Extract the [x, y] coordinate from the center of the cell holding the provided text.  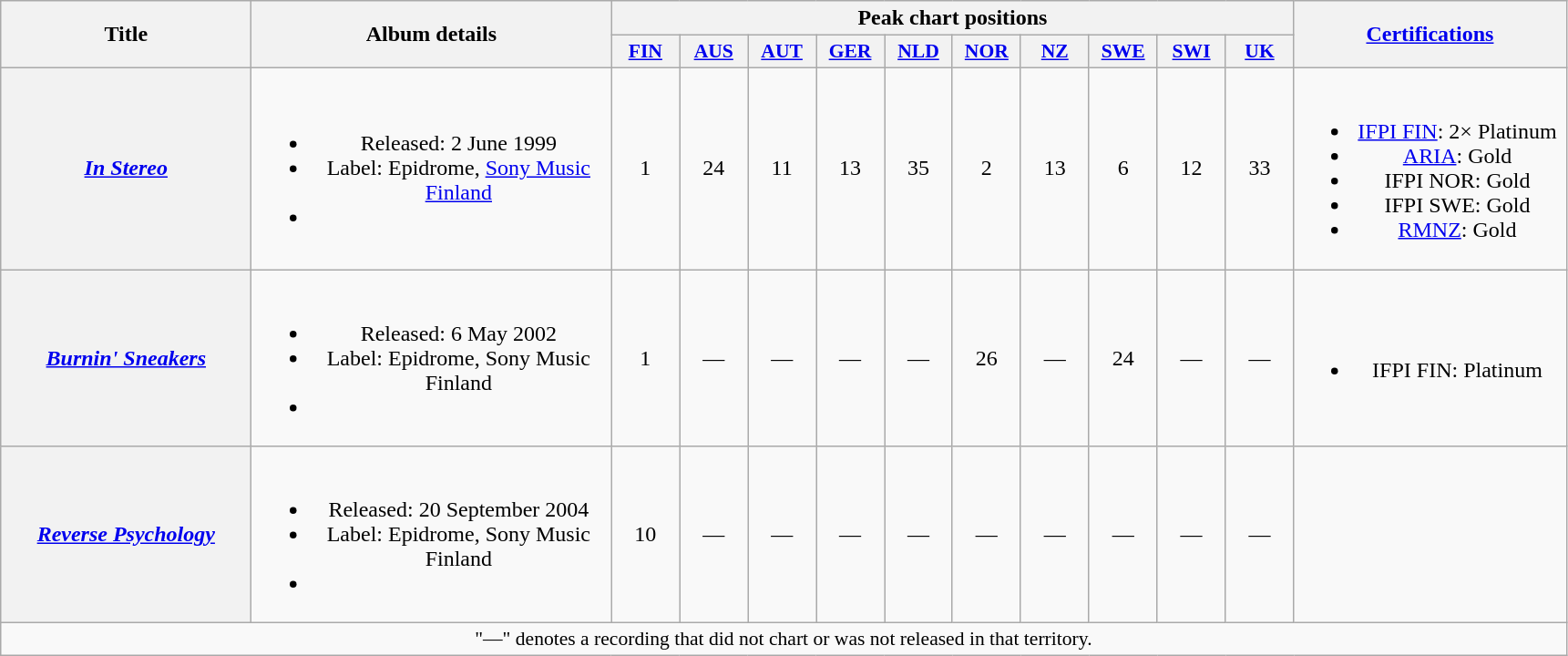
"—" denotes a recording that did not chart or was not released in that territory. [784, 640]
NZ [1055, 52]
11 [782, 168]
Album details [432, 35]
Burnin' Sneakers [126, 358]
6 [1122, 168]
SWI [1192, 52]
Reverse Psychology [126, 535]
Released: 20 September 2004Label: Epidrome, Sony Music Finland [432, 535]
Title [126, 35]
In Stereo [126, 168]
IFPI FIN: 2× PlatinumARIA: GoldIFPI NOR: GoldIFPI SWE: GoldRMNZ: Gold [1430, 168]
12 [1192, 168]
26 [986, 358]
Peak chart positions [953, 18]
Released: 2 June 1999Label: Epidrome, Sony Music Finland [432, 168]
AUT [782, 52]
33 [1259, 168]
AUS [714, 52]
IFPI FIN: Platinum [1430, 358]
35 [918, 168]
Released: 6 May 2002Label: Epidrome, Sony Music Finland [432, 358]
NOR [986, 52]
UK [1259, 52]
10 [645, 535]
2 [986, 168]
SWE [1122, 52]
NLD [918, 52]
FIN [645, 52]
Certifications [1430, 35]
GER [851, 52]
